Capture the cell that displays the provided text and extract its [x, y] central coordinate. 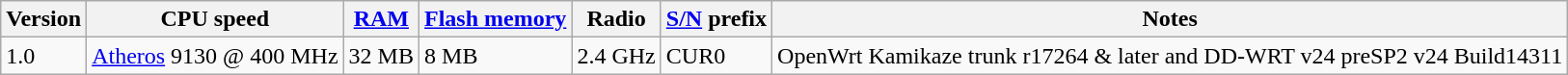
32 MB [381, 56]
S/N prefix [716, 19]
1.0 [44, 56]
CPU speed [215, 19]
Notes [1171, 19]
2.4 GHz [616, 56]
Radio [616, 19]
8 MB [496, 56]
Version [44, 19]
RAM [381, 19]
Atheros 9130 @ 400 MHz [215, 56]
Flash memory [496, 19]
CUR0 [716, 56]
OpenWrt Kamikaze trunk r17264 & later and DD-WRT v24 preSP2 v24 Build14311 [1171, 56]
